Pinpoint the cell where the given text exists, returning its [X, Y] midpoint coordinate. 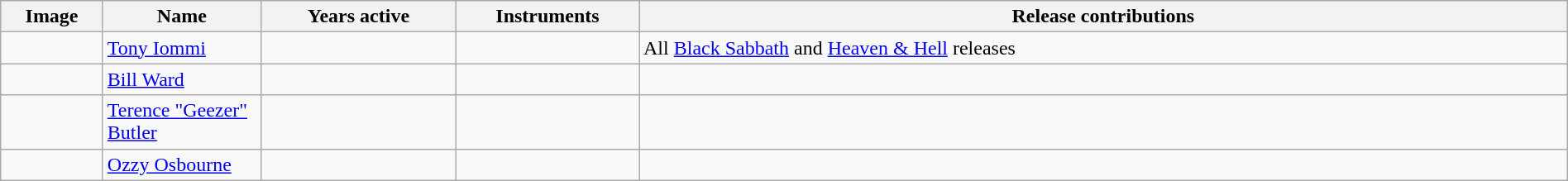
Years active [358, 17]
All Black Sabbath and Heaven & Hell releases [1103, 48]
Image [52, 17]
Ozzy Osbourne [182, 164]
Name [182, 17]
Release contributions [1103, 17]
Terence "Geezer" Butler [182, 122]
Instruments [547, 17]
Tony Iommi [182, 48]
Bill Ward [182, 79]
